Find where the given text appears and provide that cell's center as [X, Y] coordinate. 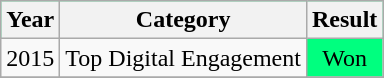
Year [30, 20]
Top Digital Engagement [184, 58]
2015 [30, 58]
Result [344, 20]
Category [184, 20]
Won [344, 58]
